Detect which cell encompasses the target text, then output its (x, y) center coordinate. 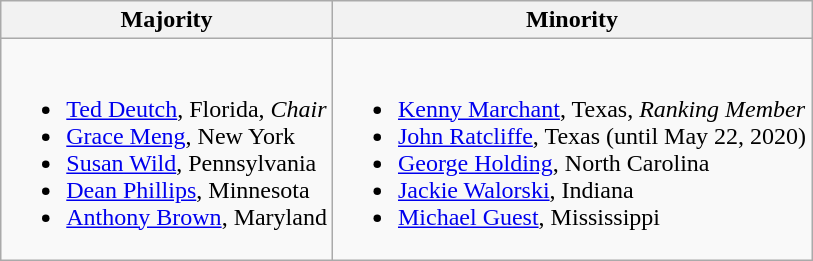
Ted Deutch, Florida, ChairGrace Meng, New YorkSusan Wild, PennsylvaniaDean Phillips, MinnesotaAnthony Brown, Maryland (167, 150)
Minority (572, 20)
Majority (167, 20)
